Determine the (x, y) coordinate at the center of the cell enclosing the given text.  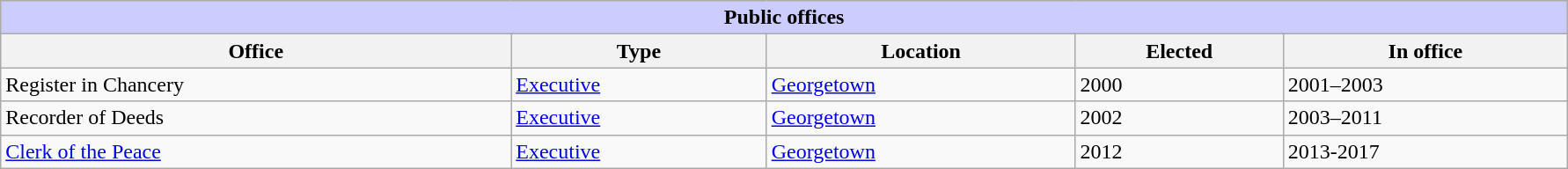
Office (256, 51)
2013-2017 (1425, 151)
Recorder of Deeds (256, 118)
Type (639, 51)
2002 (1179, 118)
Clerk of the Peace (256, 151)
Register in Chancery (256, 84)
Elected (1179, 51)
Location (920, 51)
2000 (1179, 84)
2003–2011 (1425, 118)
2012 (1179, 151)
2001–2003 (1425, 84)
In office (1425, 51)
Public offices (785, 18)
